Detect which cell encompasses the target text, then output its (x, y) center coordinate. 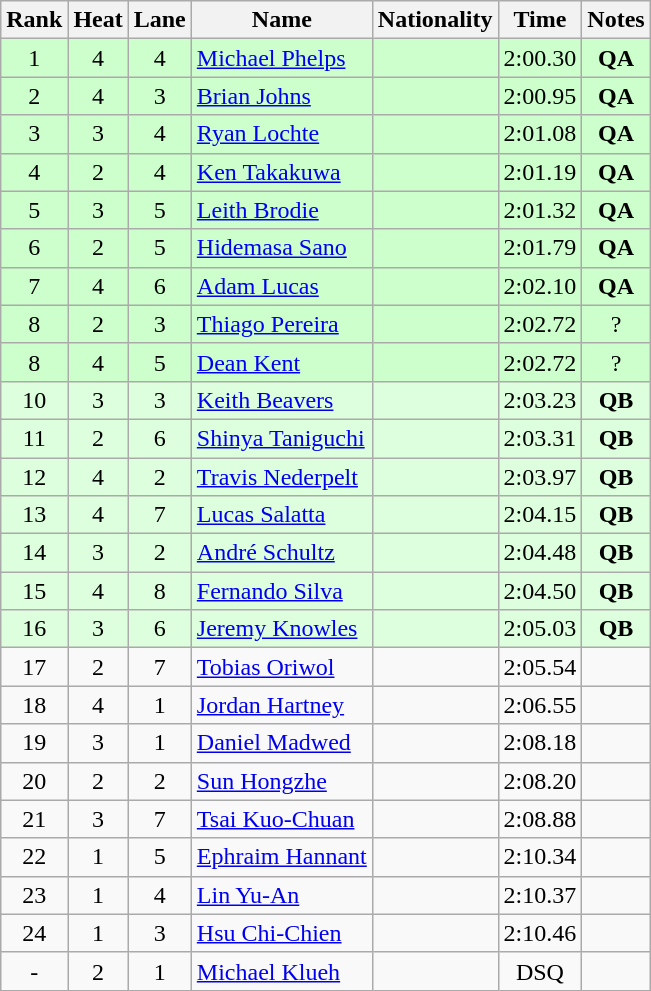
Michael Klueh (282, 971)
Travis Nederpelt (282, 477)
Keith Beavers (282, 400)
Rank (34, 20)
Notes (616, 20)
Dean Kent (282, 362)
2:01.19 (540, 172)
2:05.03 (540, 629)
22 (34, 857)
2:01.79 (540, 248)
2:04.15 (540, 515)
Thiago Pereira (282, 324)
Ken Takakuwa (282, 172)
Lucas Salatta (282, 515)
Leith Brodie (282, 210)
2:06.55 (540, 705)
André Schultz (282, 553)
Tobias Oriwol (282, 667)
2:08.88 (540, 819)
2:10.34 (540, 857)
Tsai Kuo-Chuan (282, 819)
10 (34, 400)
14 (34, 553)
15 (34, 591)
20 (34, 781)
16 (34, 629)
2:00.30 (540, 58)
Ephraim Hannant (282, 857)
Ryan Lochte (282, 134)
23 (34, 895)
2:04.50 (540, 591)
2:03.31 (540, 438)
2:05.54 (540, 667)
DSQ (540, 971)
Time (540, 20)
2:10.37 (540, 895)
Jeremy Knowles (282, 629)
Adam Lucas (282, 286)
Sun Hongzhe (282, 781)
2:03.23 (540, 400)
Name (282, 20)
11 (34, 438)
Nationality (435, 20)
Jordan Hartney (282, 705)
13 (34, 515)
21 (34, 819)
Lane (160, 20)
2:01.08 (540, 134)
12 (34, 477)
Hidemasa Sano (282, 248)
Heat (98, 20)
Fernando Silva (282, 591)
2:08.20 (540, 781)
Hsu Chi-Chien (282, 933)
2:02.10 (540, 286)
Shinya Taniguchi (282, 438)
24 (34, 933)
Daniel Madwed (282, 743)
2:04.48 (540, 553)
- (34, 971)
2:01.32 (540, 210)
Lin Yu-An (282, 895)
2:00.95 (540, 96)
18 (34, 705)
19 (34, 743)
2:10.46 (540, 933)
Michael Phelps (282, 58)
17 (34, 667)
2:08.18 (540, 743)
Brian Johns (282, 96)
2:03.97 (540, 477)
